Search for the cell housing the specified text and yield its [x, y] center coordinate. 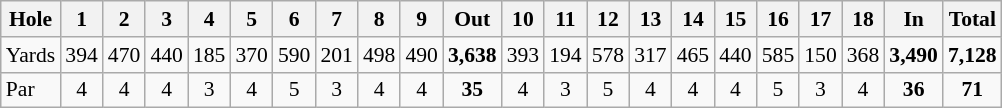
35 [472, 90]
14 [694, 19]
1 [82, 19]
15 [736, 19]
13 [650, 19]
10 [524, 19]
8 [380, 19]
Hole [31, 19]
Par [31, 90]
71 [972, 90]
36 [914, 90]
490 [422, 55]
Total [972, 19]
Yards [31, 55]
9 [422, 19]
6 [294, 19]
Out [472, 19]
2 [124, 19]
470 [124, 55]
185 [210, 55]
368 [864, 55]
465 [694, 55]
16 [778, 19]
201 [336, 55]
18 [864, 19]
590 [294, 55]
317 [650, 55]
578 [608, 55]
585 [778, 55]
150 [820, 55]
7,128 [972, 55]
393 [524, 55]
3,638 [472, 55]
7 [336, 19]
370 [252, 55]
498 [380, 55]
11 [566, 19]
3,490 [914, 55]
In [914, 19]
194 [566, 55]
394 [82, 55]
12 [608, 19]
17 [820, 19]
